Search for the cell housing the specified text and yield its (X, Y) center coordinate. 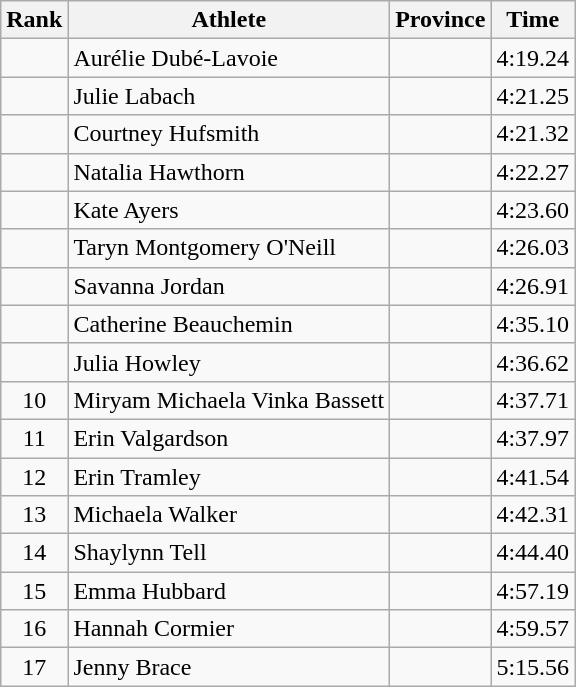
14 (34, 553)
Erin Tramley (229, 477)
4:36.62 (533, 362)
4:19.24 (533, 58)
Jenny Brace (229, 667)
Michaela Walker (229, 515)
4:42.31 (533, 515)
Erin Valgardson (229, 438)
4:41.54 (533, 477)
11 (34, 438)
Taryn Montgomery O'Neill (229, 248)
Julie Labach (229, 96)
Julia Howley (229, 362)
Courtney Hufsmith (229, 134)
4:35.10 (533, 324)
4:59.57 (533, 629)
Athlete (229, 20)
4:26.03 (533, 248)
4:21.25 (533, 96)
4:44.40 (533, 553)
12 (34, 477)
Hannah Cormier (229, 629)
15 (34, 591)
Emma Hubbard (229, 591)
5:15.56 (533, 667)
Catherine Beauchemin (229, 324)
Rank (34, 20)
Natalia Hawthorn (229, 172)
4:26.91 (533, 286)
4:37.71 (533, 400)
Aurélie Dubé-Lavoie (229, 58)
Savanna Jordan (229, 286)
16 (34, 629)
Miryam Michaela Vinka Bassett (229, 400)
Time (533, 20)
13 (34, 515)
Shaylynn Tell (229, 553)
10 (34, 400)
4:37.97 (533, 438)
4:21.32 (533, 134)
Province (440, 20)
4:22.27 (533, 172)
4:23.60 (533, 210)
17 (34, 667)
Kate Ayers (229, 210)
4:57.19 (533, 591)
